Capture the cell that displays the provided text and extract its [x, y] central coordinate. 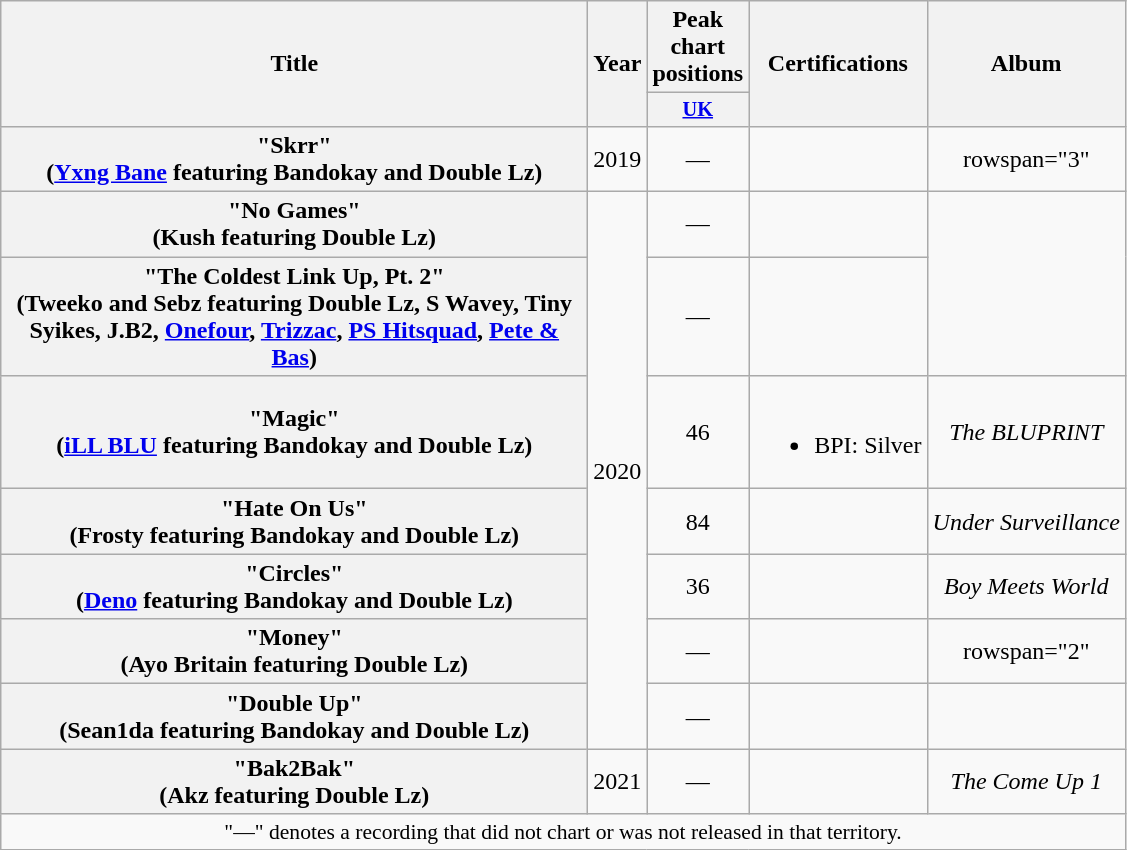
"Magic"(iLL BLU featuring Bandokay and Double Lz) [294, 432]
"Skrr"(Yxng Bane featuring Bandokay and Double Lz) [294, 158]
Peak chart positions [698, 47]
The BLUPRINT [1026, 432]
UK [698, 110]
Under Surveillance [1026, 522]
"—" denotes a recording that did not chart or was not released in that territory. [564, 832]
36 [698, 586]
Boy Meets World [1026, 586]
rowspan="3" [1026, 158]
2021 [618, 782]
"Money"(Ayo Britain featuring Double Lz) [294, 652]
"Double Up"(Sean1da featuring Bandokay and Double Lz) [294, 716]
Title [294, 64]
rowspan="2" [1026, 652]
Year [618, 64]
"Hate On Us"(Frosty featuring Bandokay and Double Lz) [294, 522]
2020 [618, 470]
2019 [618, 158]
Certifications [838, 64]
"The Coldest Link Up, Pt. 2"(Tweeko and Sebz featuring Double Lz, S Wavey, Tiny Syikes, J.B2, Onefour, Trizzac, PS Hitsquad, Pete & Bas) [294, 316]
84 [698, 522]
BPI: Silver [838, 432]
"Circles"(Deno featuring Bandokay and Double Lz) [294, 586]
Album [1026, 64]
46 [698, 432]
"Bak2Bak"(Akz featuring Double Lz) [294, 782]
The Come Up 1 [1026, 782]
"No Games"(Kush featuring Double Lz) [294, 224]
